Locate the cell with the specified text and output its (x, y) center coordinate. 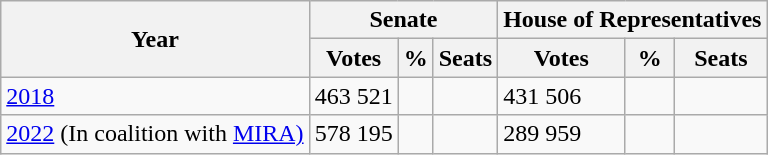
Year (155, 39)
289 959 (562, 134)
463 521 (354, 96)
House of Representatives (632, 20)
Senate (404, 20)
2018 (155, 96)
2022 (In coalition with MIRA) (155, 134)
431 506 (562, 96)
578 195 (354, 134)
